From the cell containing the given text, extract its center point as (X, Y) coordinate. 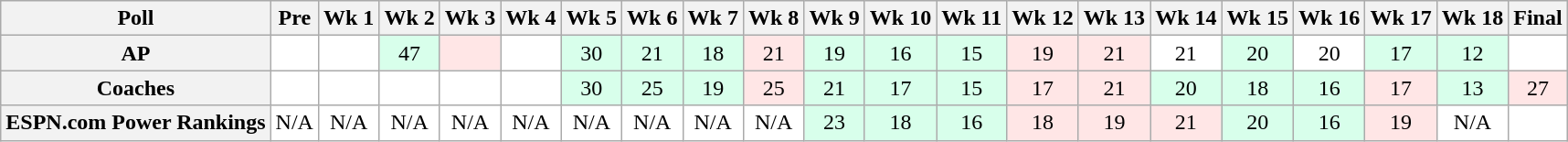
Wk 5 (591, 18)
Wk 6 (652, 18)
AP (135, 53)
Wk 10 (900, 18)
13 (1472, 88)
Wk 18 (1472, 18)
Wk 4 (531, 18)
ESPN.com Power Rankings (135, 123)
Wk 3 (470, 18)
27 (1538, 88)
12 (1472, 53)
Wk 14 (1186, 18)
Wk 8 (773, 18)
Wk 7 (713, 18)
47 (409, 53)
Wk 11 (972, 18)
Poll (135, 18)
Wk 2 (409, 18)
Wk 15 (1257, 18)
Coaches (135, 88)
Wk 9 (834, 18)
Wk 17 (1401, 18)
23 (834, 123)
Wk 16 (1329, 18)
Final (1538, 18)
Pre (294, 18)
Wk 13 (1114, 18)
Wk 1 (348, 18)
Wk 12 (1043, 18)
